Determine the [X, Y] coordinate at the center of the cell enclosing the given text.  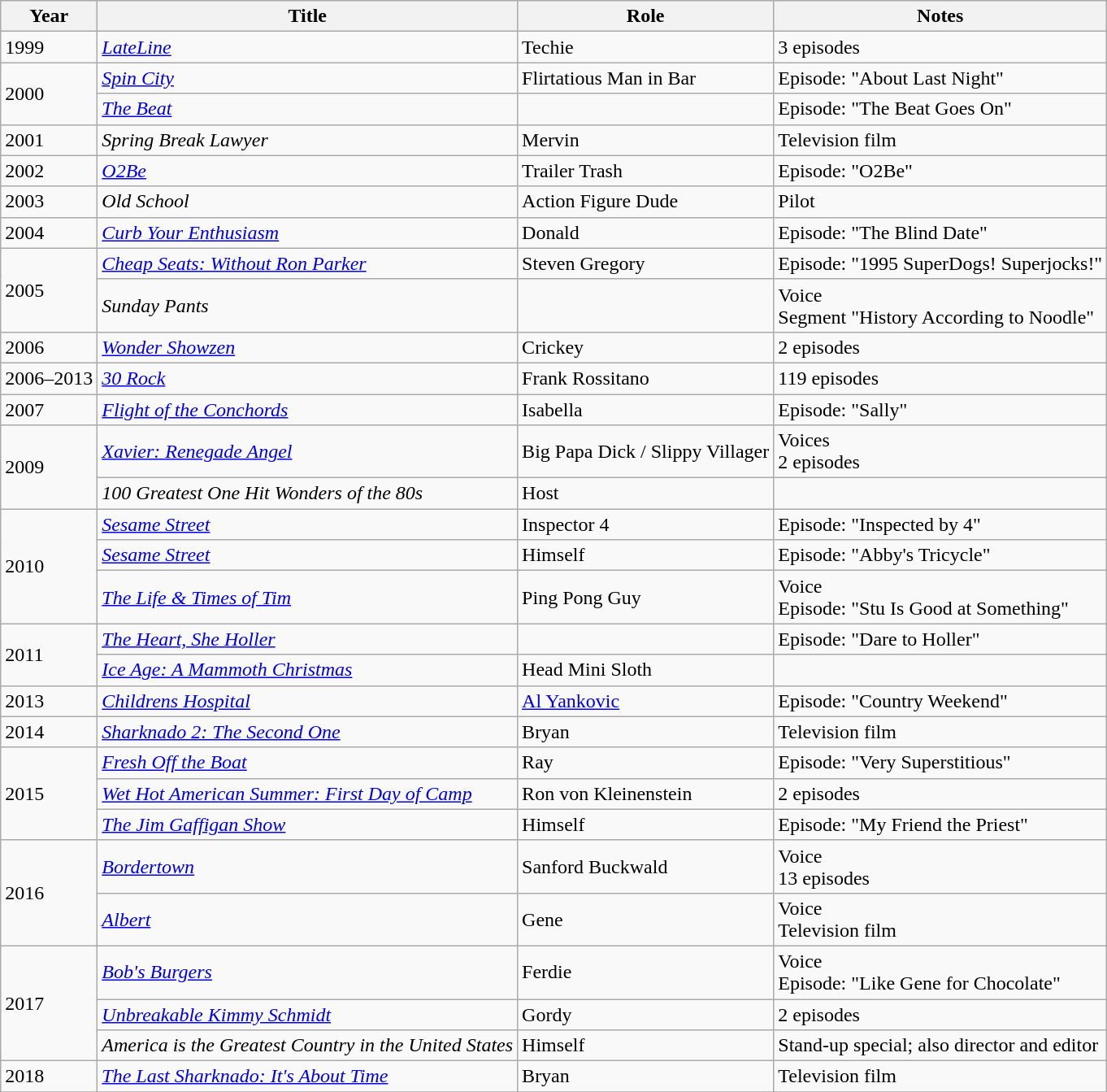
Spin City [307, 78]
The Beat [307, 109]
Old School [307, 202]
100 Greatest One Hit Wonders of the 80s [307, 494]
2016 [49, 893]
Bordertown [307, 867]
Episode: "My Friend the Priest" [940, 824]
Sanford Buckwald [645, 867]
Donald [645, 233]
Childrens Hospital [307, 701]
Mervin [645, 140]
Gordy [645, 1014]
Episode: "Sally" [940, 409]
2015 [49, 794]
Techie [645, 47]
2004 [49, 233]
Gene [645, 919]
Stand-up special; also director and editor [940, 1046]
2010 [49, 566]
VoiceTelevision film [940, 919]
Action Figure Dude [645, 202]
Bob's Burgers [307, 972]
2000 [49, 94]
Title [307, 16]
Albert [307, 919]
2011 [49, 655]
O2Be [307, 171]
Year [49, 16]
Flight of the Conchords [307, 409]
The Life & Times of Tim [307, 597]
2005 [49, 289]
1999 [49, 47]
Unbreakable Kimmy Schmidt [307, 1014]
30 Rock [307, 378]
Curb Your Enthusiasm [307, 233]
Voice13 episodes [940, 867]
LateLine [307, 47]
Episode: "Very Superstitious" [940, 763]
Role [645, 16]
Inspector 4 [645, 524]
2006–2013 [49, 378]
VoiceSegment "History According to Noodle" [940, 306]
The Last Sharknado: It's About Time [307, 1077]
Ray [645, 763]
Episode: "The Beat Goes On" [940, 109]
2006 [49, 347]
Episode: "O2Be" [940, 171]
VoiceEpisode: "Stu Is Good at Something" [940, 597]
Ron von Kleinenstein [645, 794]
Voices2 episodes [940, 452]
2009 [49, 467]
Notes [940, 16]
119 episodes [940, 378]
Episode: "The Blind Date" [940, 233]
Host [645, 494]
Sharknado 2: The Second One [307, 732]
2017 [49, 1003]
VoiceEpisode: "Like Gene for Chocolate" [940, 972]
2002 [49, 171]
2018 [49, 1077]
Sunday Pants [307, 306]
2001 [49, 140]
Al Yankovic [645, 701]
The Jim Gaffigan Show [307, 824]
2003 [49, 202]
Trailer Trash [645, 171]
America is the Greatest Country in the United States [307, 1046]
Episode: "Country Weekend" [940, 701]
2013 [49, 701]
Flirtatious Man in Bar [645, 78]
Spring Break Lawyer [307, 140]
3 episodes [940, 47]
2014 [49, 732]
Pilot [940, 202]
Cheap Seats: Without Ron Parker [307, 263]
Wonder Showzen [307, 347]
Ping Pong Guy [645, 597]
The Heart, She Holler [307, 639]
Episode: "Dare to Holler" [940, 639]
Wet Hot American Summer: First Day of Camp [307, 794]
Crickey [645, 347]
Ice Age: A Mammoth Christmas [307, 670]
2007 [49, 409]
Xavier: Renegade Angel [307, 452]
Episode: "Abby's Tricycle" [940, 555]
Big Papa Dick / Slippy Villager [645, 452]
Head Mini Sloth [645, 670]
Episode: "1995 SuperDogs! Superjocks!" [940, 263]
Frank Rossitano [645, 378]
Isabella [645, 409]
Episode: "About Last Night" [940, 78]
Steven Gregory [645, 263]
Fresh Off the Boat [307, 763]
Ferdie [645, 972]
Episode: "Inspected by 4" [940, 524]
